Return the [X, Y] coordinate for the center point of the cell that contains the specified text.  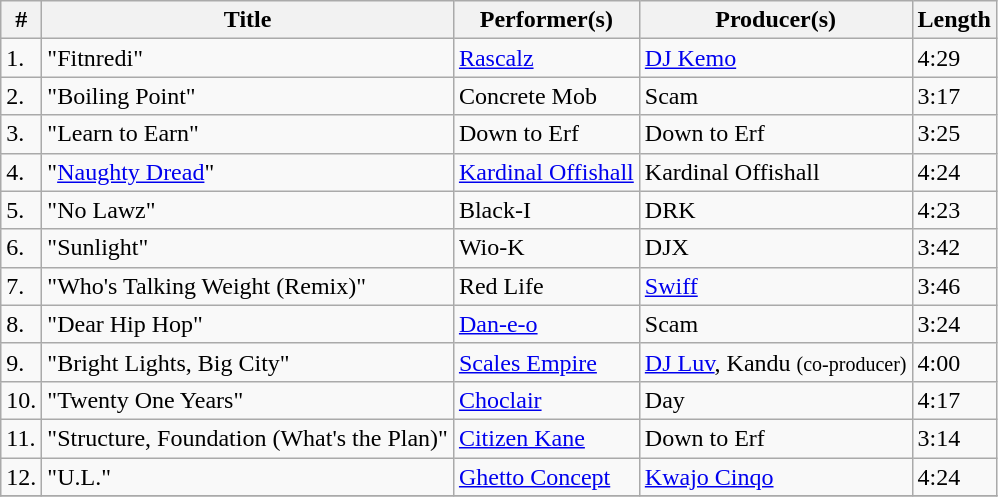
"Dear Hip Hop" [248, 324]
DJ Kemo [776, 58]
3:24 [954, 324]
"Bright Lights, Big City" [248, 362]
Red Life [546, 286]
Black-I [546, 210]
5. [22, 210]
Title [248, 20]
Dan-e-o [546, 324]
Wio-K [546, 248]
12. [22, 477]
"Boiling Point" [248, 96]
4:29 [954, 58]
Choclair [546, 400]
4. [22, 172]
Citizen Kane [546, 438]
Scales Empire [546, 362]
Performer(s) [546, 20]
7. [22, 286]
Rascalz [546, 58]
"U.L." [248, 477]
11. [22, 438]
2. [22, 96]
4:17 [954, 400]
3:42 [954, 248]
"Structure, Foundation (What's the Plan)" [248, 438]
DJ Luv, Kandu (co-producer) [776, 362]
Producer(s) [776, 20]
"Fitnredi" [248, 58]
3:14 [954, 438]
Length [954, 20]
4:00 [954, 362]
3. [22, 134]
3:17 [954, 96]
10. [22, 400]
4:23 [954, 210]
3:25 [954, 134]
9. [22, 362]
"Sunlight" [248, 248]
"Learn to Earn" [248, 134]
8. [22, 324]
Concrete Mob [546, 96]
"No Lawz" [248, 210]
"Naughty Dread" [248, 172]
Day [776, 400]
Ghetto Concept [546, 477]
DJX [776, 248]
"Who's Talking Weight (Remix)" [248, 286]
# [22, 20]
Kwajo Cinqo [776, 477]
1. [22, 58]
"Twenty One Years" [248, 400]
DRK [776, 210]
6. [22, 248]
3:46 [954, 286]
Swiff [776, 286]
